Capture the cell that displays the provided text and extract its [X, Y] central coordinate. 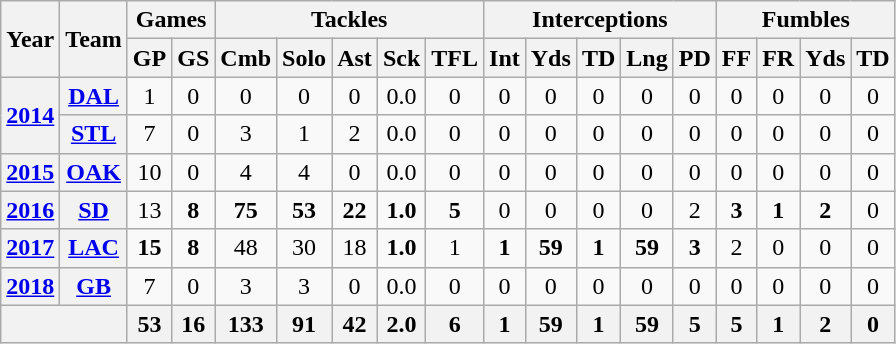
OAK [94, 172]
91 [304, 324]
2016 [30, 210]
Int [505, 58]
30 [304, 248]
TFL [455, 58]
18 [355, 248]
2.0 [401, 324]
15 [149, 248]
42 [355, 324]
Ast [355, 58]
Solo [304, 58]
Fumbles [806, 20]
13 [149, 210]
GS [194, 58]
75 [246, 210]
Tackles [350, 20]
22 [355, 210]
Cmb [246, 58]
DAL [94, 96]
6 [455, 324]
GB [94, 286]
133 [246, 324]
Lng [647, 58]
FR [778, 58]
STL [94, 134]
2017 [30, 248]
Year [30, 39]
2014 [30, 115]
SD [94, 210]
Team [94, 39]
PD [694, 58]
Sck [401, 58]
GP [149, 58]
48 [246, 248]
10 [149, 172]
FF [736, 58]
Interceptions [600, 20]
2015 [30, 172]
16 [194, 324]
Games [170, 20]
LAC [94, 248]
2018 [30, 286]
